Provide the (x, y) coordinate of the cell's center where the given text is located.  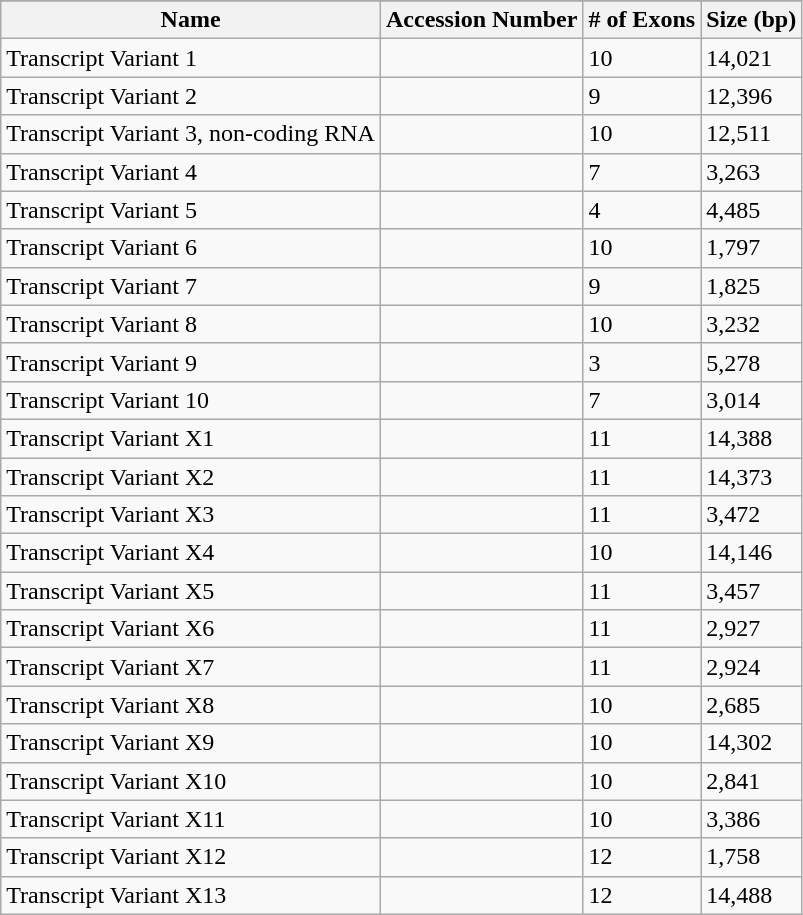
Accession Number (481, 20)
5,278 (752, 362)
4 (642, 210)
3,472 (752, 515)
Transcript Variant 6 (191, 248)
1,797 (752, 248)
Transcript Variant X6 (191, 629)
1,825 (752, 286)
2,685 (752, 705)
Transcript Variant X5 (191, 591)
3,386 (752, 819)
2,927 (752, 629)
Transcript Variant X4 (191, 553)
Transcript Variant 8 (191, 324)
Name (191, 20)
Transcript Variant X9 (191, 743)
Transcript Variant X7 (191, 667)
14,302 (752, 743)
3,014 (752, 400)
14,488 (752, 895)
14,388 (752, 438)
3,457 (752, 591)
Transcript Variant 1 (191, 58)
2,924 (752, 667)
12,396 (752, 96)
Transcript Variant 7 (191, 286)
Transcript Variant X1 (191, 438)
Transcript Variant X12 (191, 857)
Transcript Variant 9 (191, 362)
Transcript Variant X8 (191, 705)
4,485 (752, 210)
Size (bp) (752, 20)
14,146 (752, 553)
3,232 (752, 324)
Transcript Variant 2 (191, 96)
1,758 (752, 857)
Transcript Variant X2 (191, 477)
# of Exons (642, 20)
14,373 (752, 477)
Transcript Variant 4 (191, 172)
Transcript Variant X11 (191, 819)
Transcript Variant 5 (191, 210)
2,841 (752, 781)
Transcript Variant X10 (191, 781)
Transcript Variant X3 (191, 515)
Transcript Variant 10 (191, 400)
3 (642, 362)
14,021 (752, 58)
3,263 (752, 172)
Transcript Variant X13 (191, 895)
Transcript Variant 3, non-coding RNA (191, 134)
12,511 (752, 134)
